Search for the cell housing the specified text and yield its (X, Y) center coordinate. 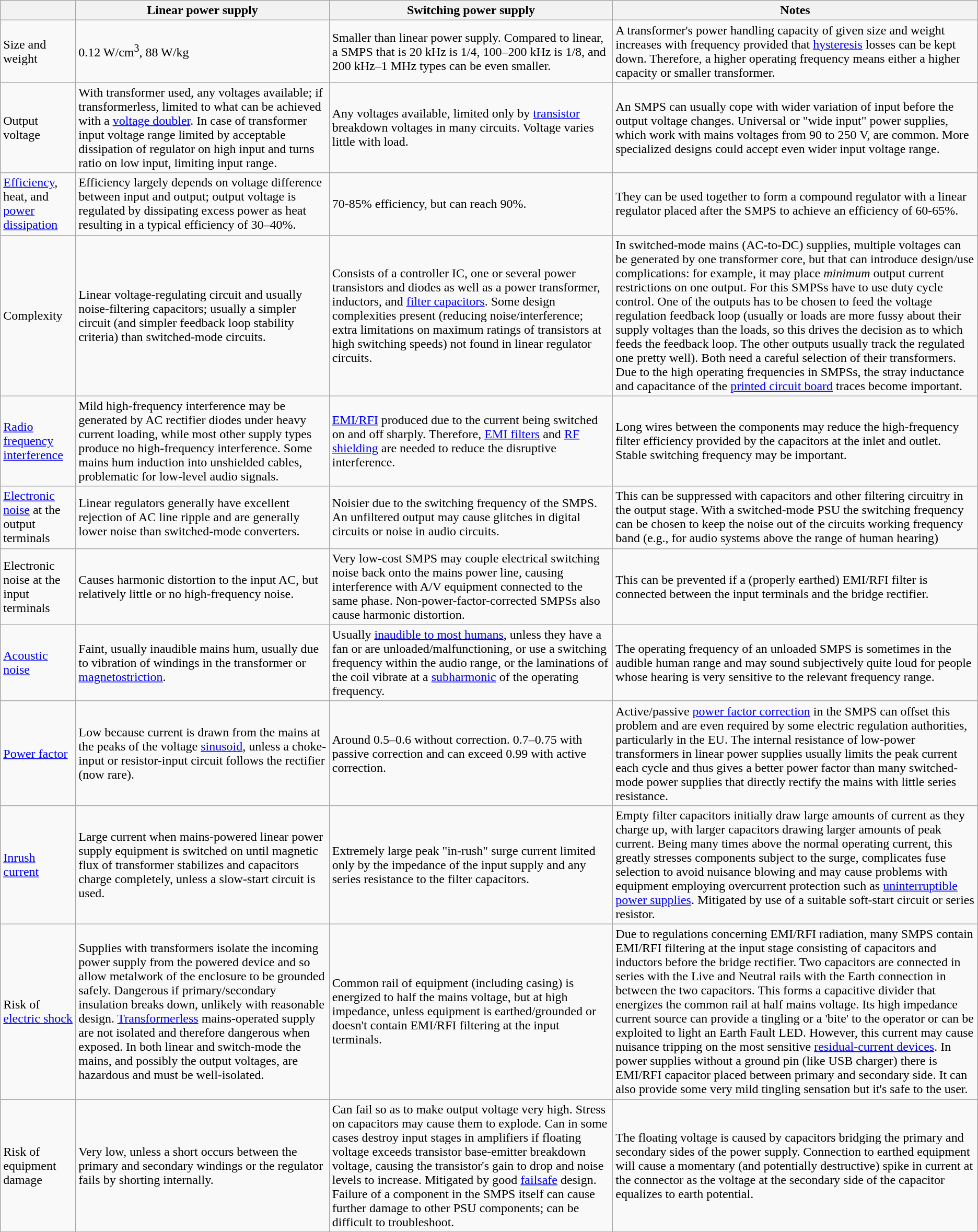
Noisier due to the switching frequency of the SMPS. An unfiltered output may cause glitches in digital circuits or noise in audio circuits. (471, 517)
Inrush current (38, 865)
0.12 W/cm3, 88 W/kg (203, 51)
Switching power supply (471, 10)
Output voltage (38, 127)
Complexity (38, 315)
Around 0.5–0.6 without correction. 0.7–0.75 with passive correction and can exceed 0.99 with active correction. (471, 753)
Extremely large peak "in-rush" surge current limited only by the impedance of the input supply and any series resistance to the filter capacitors. (471, 865)
Very low, unless a short occurs between the primary and secondary windings or the regulator fails by shorting internally. (203, 1165)
Linear power supply (203, 10)
Electronic noise at the input terminals (38, 586)
Faint, usually inaudible mains hum, usually due to vibration of windings in the transformer or magnetostriction. (203, 663)
Risk of equipment damage (38, 1165)
Causes harmonic distortion to the input AC, but relatively little or no high-frequency noise. (203, 586)
Size and weight (38, 51)
Any voltages available, limited only by transistor breakdown voltages in many circuits. Voltage varies little with load. (471, 127)
70-85% efficiency, but can reach 90%. (471, 204)
Linear regulators generally have excellent rejection of AC line ripple and are generally lower noise than switched-mode converters. (203, 517)
They can be used together to form a compound regulator with a linear regulator placed after the SMPS to achieve an efficiency of 60-65%. (795, 204)
Power factor (38, 753)
This can be prevented if a (properly earthed) EMI/RFI filter is connected between the input terminals and the bridge rectifier. (795, 586)
Efficiency, heat, and power dissipation (38, 204)
Radio frequency interference (38, 441)
Electronic noise at the output terminals (38, 517)
Smaller than linear power supply. Compared to linear, a SMPS that is 20 kHz is 1/4, 100–200 kHz is 1/8, and 200 kHz–1 MHz types can be even smaller. (471, 51)
Acoustic noise (38, 663)
Notes (795, 10)
Risk of electric shock (38, 1011)
